Capture the cell that displays the provided text and extract its [X, Y] central coordinate. 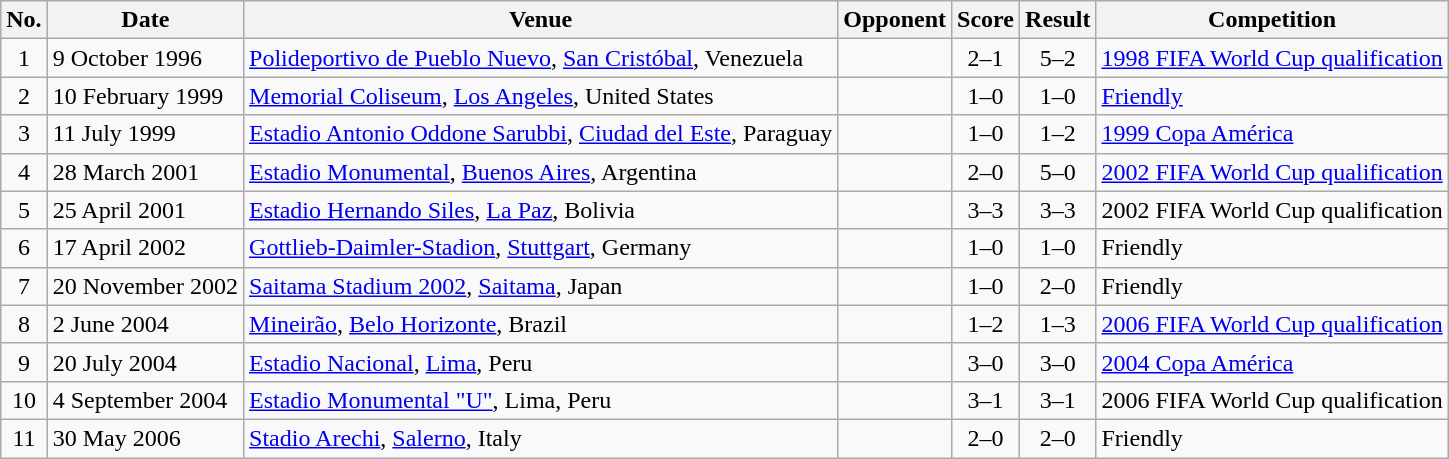
10 [24, 400]
8 [24, 324]
4 [24, 172]
Venue [541, 20]
2004 Copa América [1272, 362]
7 [24, 286]
1999 Copa América [1272, 134]
5 [24, 210]
1 [24, 58]
2–1 [986, 58]
Memorial Coliseum, Los Angeles, United States [541, 96]
2 June 2004 [145, 324]
11 July 1999 [145, 134]
11 [24, 438]
Opponent [895, 20]
Mineirão, Belo Horizonte, Brazil [541, 324]
Estadio Hernando Siles, La Paz, Bolivia [541, 210]
3 [24, 134]
1–3 [1058, 324]
5–0 [1058, 172]
Estadio Monumental, Buenos Aires, Argentina [541, 172]
Stadio Arechi, Salerno, Italy [541, 438]
Estadio Nacional, Lima, Peru [541, 362]
20 November 2002 [145, 286]
Polideportivo de Pueblo Nuevo, San Cristóbal, Venezuela [541, 58]
9 [24, 362]
9 October 1996 [145, 58]
1998 FIFA World Cup qualification [1272, 58]
Result [1058, 20]
2 [24, 96]
Competition [1272, 20]
10 February 1999 [145, 96]
17 April 2002 [145, 248]
25 April 2001 [145, 210]
Estadio Antonio Oddone Sarubbi, Ciudad del Este, Paraguay [541, 134]
28 March 2001 [145, 172]
5–2 [1058, 58]
20 July 2004 [145, 362]
Gottlieb-Daimler-Stadion, Stuttgart, Germany [541, 248]
Estadio Monumental "U", Lima, Peru [541, 400]
6 [24, 248]
No. [24, 20]
Score [986, 20]
30 May 2006 [145, 438]
4 September 2004 [145, 400]
Date [145, 20]
Saitama Stadium 2002, Saitama, Japan [541, 286]
